Locate the cell with the specified text and output its (X, Y) center coordinate. 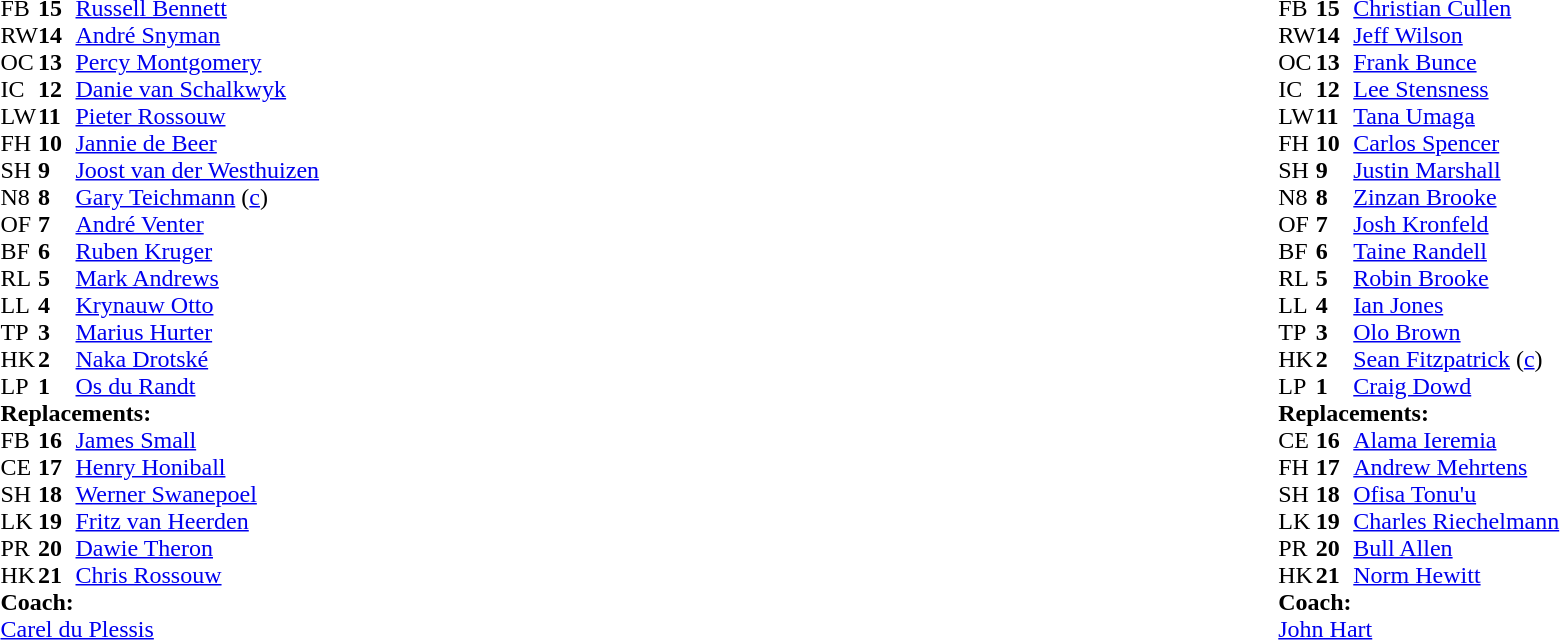
Werner Swanepoel (198, 494)
Craig Dowd (1456, 386)
James Small (198, 440)
Lee Stensness (1456, 90)
Bull Allen (1456, 548)
Sean Fitzpatrick (c) (1456, 360)
FB (19, 440)
Jeff Wilson (1456, 36)
Ofisa Tonu'u (1456, 494)
Dawie Theron (198, 548)
Danie van Schalkwyk (198, 90)
Fritz van Heerden (198, 522)
Mark Andrews (198, 278)
Gary Teichmann (c) (198, 198)
Jannie de Beer (198, 144)
Ruben Kruger (198, 252)
Frank Bunce (1456, 62)
Taine Randell (1456, 252)
Charles Riechelmann (1456, 522)
Carlos Spencer (1456, 144)
Krynauw Otto (198, 306)
Robin Brooke (1456, 278)
Henry Honiball (198, 468)
Andrew Mehrtens (1456, 468)
Olo Brown (1456, 332)
Alama Ieremia (1456, 440)
Tana Umaga (1456, 116)
Os du Randt (198, 386)
Norm Hewitt (1456, 576)
Joost van der Westhuizen (198, 170)
Chris Rossouw (198, 576)
Josh Kronfeld (1456, 224)
André Venter (198, 224)
Naka Drotské (198, 360)
Zinzan Brooke (1456, 198)
Marius Hurter (198, 332)
Justin Marshall (1456, 170)
Percy Montgomery (198, 62)
André Snyman (198, 36)
Ian Jones (1456, 306)
Pieter Rossouw (198, 116)
